Detect which cell encompasses the target text, then output its [x, y] center coordinate. 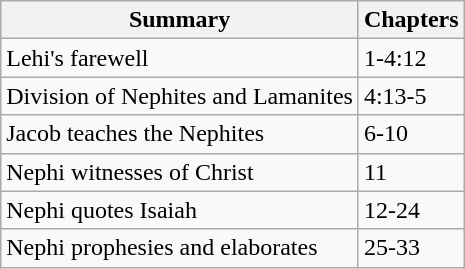
Lehi's farewell [180, 58]
Jacob teaches the Nephites [180, 134]
Nephi quotes Isaiah [180, 210]
12-24 [411, 210]
Summary [180, 20]
6-10 [411, 134]
1-4:12 [411, 58]
Chapters [411, 20]
11 [411, 172]
4:13-5 [411, 96]
Nephi prophesies and elaborates [180, 248]
Division of Nephites and Lamanites [180, 96]
25-33 [411, 248]
Nephi witnesses of Christ [180, 172]
